Detect which cell encompasses the target text, then output its [X, Y] center coordinate. 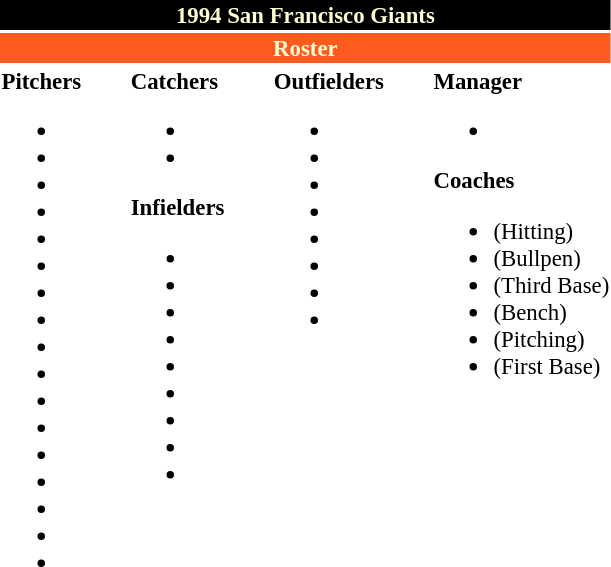
1994 San Francisco Giants [306, 15]
Roster [306, 48]
